Determine the (x, y) coordinate at the center of the cell enclosing the given text.  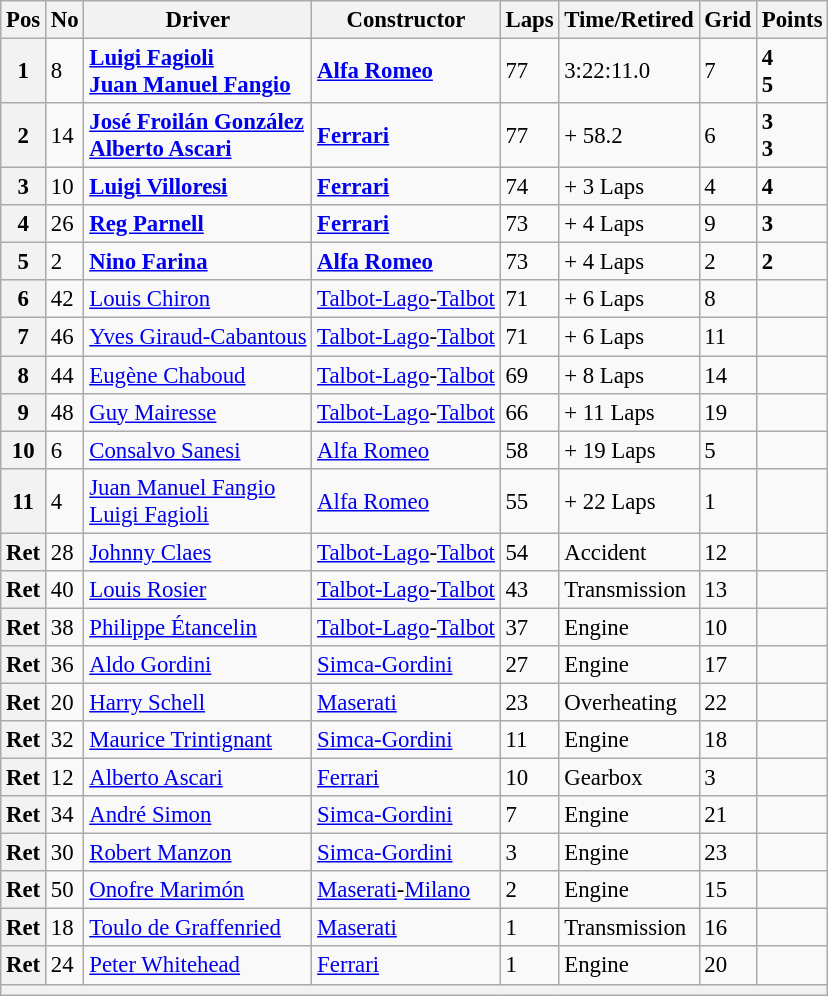
Peter Whitehead (198, 966)
21 (728, 815)
38 (65, 627)
45 (792, 72)
Pos (24, 20)
Philippe Étancelin (198, 627)
40 (65, 590)
37 (530, 627)
Overheating (629, 702)
+ 58.2 (629, 136)
Robert Manzon (198, 853)
74 (530, 187)
33 (792, 136)
Laps (530, 20)
+ 22 Laps (629, 500)
+ 11 Laps (629, 412)
54 (530, 552)
43 (530, 590)
66 (530, 412)
Louis Rosier (198, 590)
3:22:11.0 (629, 72)
Alberto Ascari (198, 778)
Nino Farina (198, 262)
46 (65, 337)
28 (65, 552)
Eugène Chaboud (198, 375)
36 (65, 665)
Aldo Gordini (198, 665)
44 (65, 375)
17 (728, 665)
15 (728, 890)
13 (728, 590)
Harry Schell (198, 702)
Juan Manuel Fangio Luigi Fagioli (198, 500)
42 (65, 299)
+ 3 Laps (629, 187)
+ 8 Laps (629, 375)
19 (728, 412)
André Simon (198, 815)
69 (530, 375)
Accident (629, 552)
+ 19 Laps (629, 450)
Maurice Trintignant (198, 740)
José Froilán González Alberto Ascari (198, 136)
55 (530, 500)
Maserati-Milano (406, 890)
No (65, 20)
Grid (728, 20)
27 (530, 665)
48 (65, 412)
Constructor (406, 20)
22 (728, 702)
Guy Mairesse (198, 412)
Johnny Claes (198, 552)
Reg Parnell (198, 224)
Gearbox (629, 778)
Onofre Marimón (198, 890)
58 (530, 450)
Yves Giraud-Cabantous (198, 337)
Luigi Villoresi (198, 187)
50 (65, 890)
16 (728, 928)
26 (65, 224)
30 (65, 853)
Luigi Fagioli Juan Manuel Fangio (198, 72)
Toulo de Graffenried (198, 928)
Louis Chiron (198, 299)
Points (792, 20)
34 (65, 815)
Time/Retired (629, 20)
Consalvo Sanesi (198, 450)
24 (65, 966)
Driver (198, 20)
32 (65, 740)
